Return [X, Y] of the center of cell containing provided text 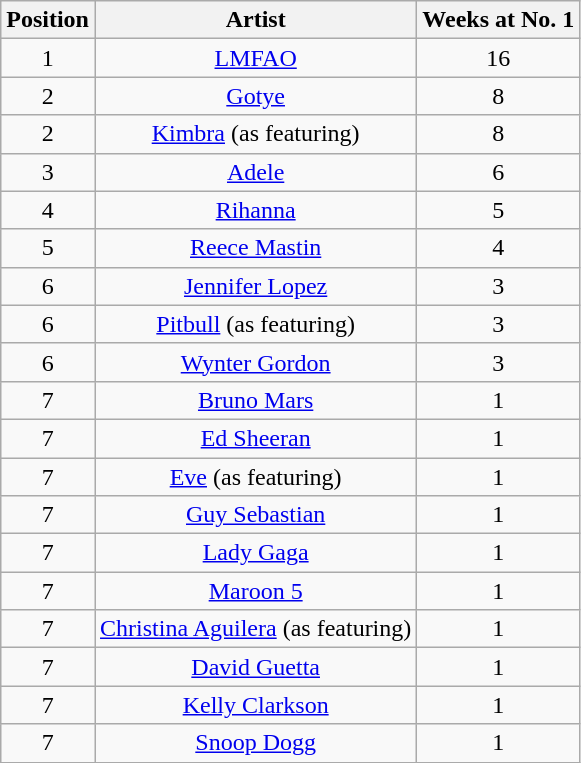
David Guetta [255, 667]
Jennifer Lopez [255, 286]
LMFAO [255, 58]
Bruno Mars [255, 400]
Kelly Clarkson [255, 705]
Rihanna [255, 210]
Wynter Gordon [255, 362]
Christina Aguilera (as featuring) [255, 629]
Ed Sheeran [255, 438]
Gotye [255, 96]
Maroon 5 [255, 591]
Kimbra (as featuring) [255, 134]
Lady Gaga [255, 553]
16 [498, 58]
Eve (as featuring) [255, 477]
Pitbull (as featuring) [255, 324]
Snoop Dogg [255, 743]
Adele [255, 172]
Weeks at No. 1 [498, 20]
Reece Mastin [255, 248]
Artist [255, 20]
Guy Sebastian [255, 515]
Position [48, 20]
